Pinpoint the cell where the given text exists, returning its [X, Y] midpoint coordinate. 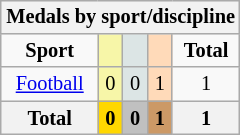
Sport [50, 51]
Medals by sport/discipline [120, 17]
Football [50, 84]
